From the cell containing the given text, extract its center point as [x, y] coordinate. 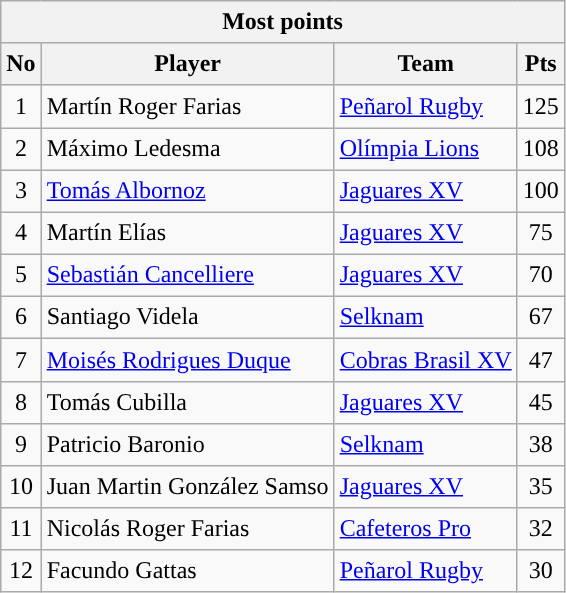
7 [21, 360]
Facundo Gattas [188, 571]
70 [540, 275]
125 [540, 106]
10 [21, 487]
35 [540, 487]
Pts [540, 64]
Martín Roger Farias [188, 106]
Tomás Albornoz [188, 191]
Máximo Ledesma [188, 149]
Most points [283, 22]
38 [540, 444]
32 [540, 529]
Cafeteros Pro [426, 529]
Patricio Baronio [188, 444]
30 [540, 571]
No [21, 64]
2 [21, 149]
Sebastián Cancelliere [188, 275]
Juan Martin González Samso [188, 487]
8 [21, 402]
47 [540, 360]
9 [21, 444]
108 [540, 149]
Santiago Videla [188, 318]
100 [540, 191]
12 [21, 571]
Team [426, 64]
3 [21, 191]
45 [540, 402]
67 [540, 318]
Martín Elías [188, 233]
Nicolás Roger Farias [188, 529]
4 [21, 233]
Tomás Cubilla [188, 402]
Cobras Brasil XV [426, 360]
75 [540, 233]
5 [21, 275]
Player [188, 64]
6 [21, 318]
Olímpia Lions [426, 149]
1 [21, 106]
11 [21, 529]
Moisés Rodrigues Duque [188, 360]
